Identify which cell holds the provided text, then report its (X, Y) central coordinate. 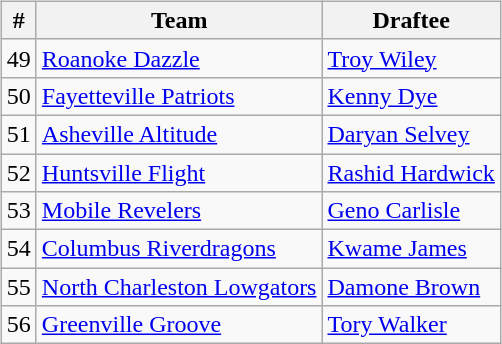
Huntsville Flight (179, 173)
# (18, 20)
Asheville Altitude (179, 134)
North Charleston Lowgators (179, 287)
Mobile Revelers (179, 211)
Fayetteville Patriots (179, 96)
Geno Carlisle (411, 211)
Tory Walker (411, 325)
Troy Wiley (411, 58)
Draftee (411, 20)
Kenny Dye (411, 96)
55 (18, 287)
Columbus Riverdragons (179, 249)
Greenville Groove (179, 325)
Rashid Hardwick (411, 173)
56 (18, 325)
Daryan Selvey (411, 134)
Roanoke Dazzle (179, 58)
49 (18, 58)
Team (179, 20)
52 (18, 173)
50 (18, 96)
51 (18, 134)
53 (18, 211)
Damone Brown (411, 287)
54 (18, 249)
Kwame James (411, 249)
